Provide the [X, Y] coordinate of the cell's center where the given text is located.  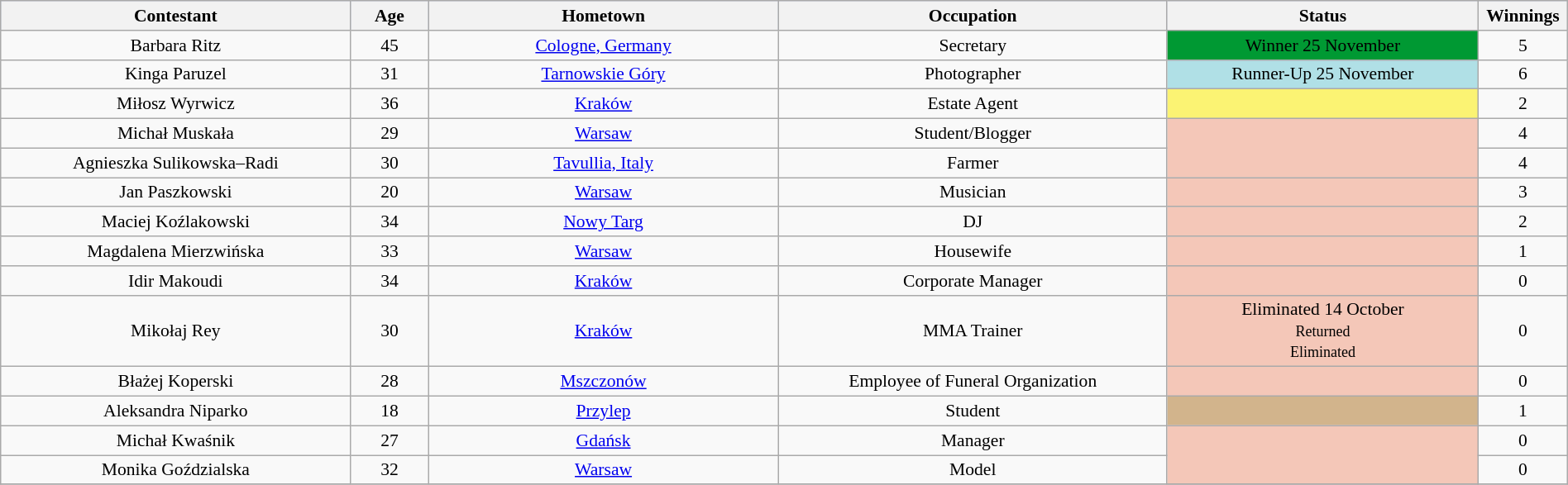
Manager [973, 440]
Winner 25 November [1322, 45]
Cologne, Germany [604, 45]
Aleksandra Niparko [175, 411]
Mszczonów [604, 382]
Kinga Paruzel [175, 74]
DJ [973, 222]
MMA Trainer [973, 330]
Idir Makoudi [175, 281]
Przylep [604, 411]
29 [390, 134]
Tarnowskie Góry [604, 74]
Student/Blogger [973, 134]
Student [973, 411]
Michał Kwaśnik [175, 440]
Corporate Manager [973, 281]
33 [390, 251]
Contestant [175, 16]
5 [1523, 45]
Błażej Koperski [175, 382]
Michał Muskała [175, 134]
Miłosz Wyrwicz [175, 104]
Hometown [604, 16]
Winnings [1523, 16]
32 [390, 470]
27 [390, 440]
Farmer [973, 163]
Gdańsk [604, 440]
Age [390, 16]
45 [390, 45]
28 [390, 382]
Agnieszka Sulikowska–Radi [175, 163]
Eliminated 14 OctoberReturned Eliminated [1322, 330]
Musician [973, 193]
Barbara Ritz [175, 45]
Monika Goździalska [175, 470]
3 [1523, 193]
Tavullia, Italy [604, 163]
Occupation [973, 16]
18 [390, 411]
Secretary [973, 45]
Employee of Funeral Organization [973, 382]
Maciej Koźlakowski [175, 222]
31 [390, 74]
20 [390, 193]
Housewife [973, 251]
Estate Agent [973, 104]
Model [973, 470]
6 [1523, 74]
36 [390, 104]
Magdalena Mierzwińska [175, 251]
Mikołaj Rey [175, 330]
Photographer [973, 74]
Runner-Up 25 November [1322, 74]
Jan Paszkowski [175, 193]
Status [1322, 16]
Nowy Targ [604, 222]
